From the cell containing the given text, extract its center point as [X, Y] coordinate. 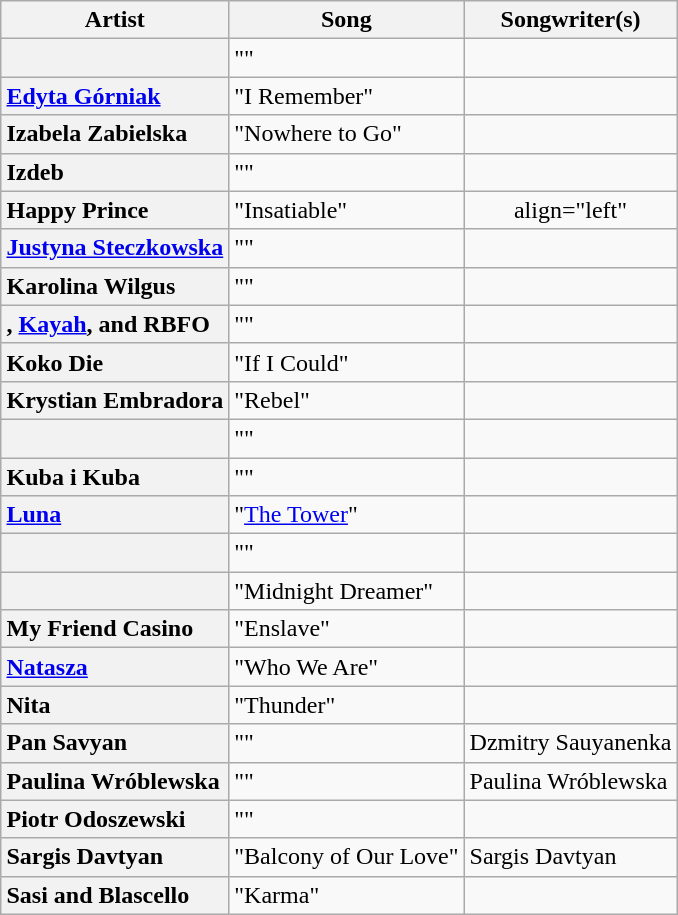
Happy Prince [115, 210]
Songwriter(s) [570, 20]
Justyna Steczkowska [115, 248]
"The Tower" [346, 515]
Piotr Odoszewski [115, 819]
"Thunder" [346, 705]
Nita [115, 705]
Pan Savyan [115, 743]
My Friend Casino [115, 629]
, Kayah, and RBFO [115, 324]
"If I Could" [346, 362]
"Midnight Dreamer" [346, 591]
Sasi and Blascello [115, 895]
Izabela Zabielska [115, 134]
Izdeb [115, 172]
"Insatiable" [346, 210]
"Who We Are" [346, 667]
Song [346, 20]
align="left" [570, 210]
Dzmitry Sauyanenka [570, 743]
"Enslave" [346, 629]
Kuba i Kuba [115, 477]
Luna [115, 515]
Edyta Górniak [115, 96]
Krystian Embradora [115, 400]
Koko Die [115, 362]
"Nowhere to Go" [346, 134]
"I Remember" [346, 96]
"Balcony of Our Love" [346, 857]
"Karma" [346, 895]
"Rebel" [346, 400]
Artist [115, 20]
Natasza [115, 667]
Karolina Wilgus [115, 286]
